Output the (x, y) coordinate of the center of the cell containing the given text.  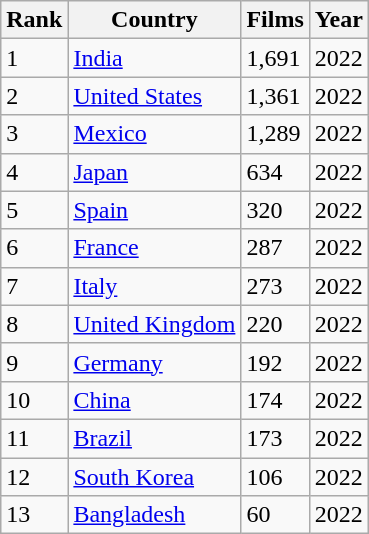
Year (338, 20)
12 (34, 477)
China (154, 400)
India (154, 58)
Spain (154, 210)
United Kingdom (154, 324)
220 (275, 324)
320 (275, 210)
7 (34, 286)
Japan (154, 172)
1 (34, 58)
Mexico (154, 134)
1,691 (275, 58)
13 (34, 515)
106 (275, 477)
4 (34, 172)
60 (275, 515)
1,289 (275, 134)
8 (34, 324)
South Korea (154, 477)
2 (34, 96)
11 (34, 438)
634 (275, 172)
273 (275, 286)
3 (34, 134)
173 (275, 438)
Films (275, 20)
Country (154, 20)
174 (275, 400)
1,361 (275, 96)
France (154, 248)
Bangladesh (154, 515)
Rank (34, 20)
6 (34, 248)
10 (34, 400)
Italy (154, 286)
192 (275, 362)
United States (154, 96)
9 (34, 362)
5 (34, 210)
287 (275, 248)
Brazil (154, 438)
Germany (154, 362)
